Determine the [X, Y] coordinate at the center of the cell enclosing the given text.  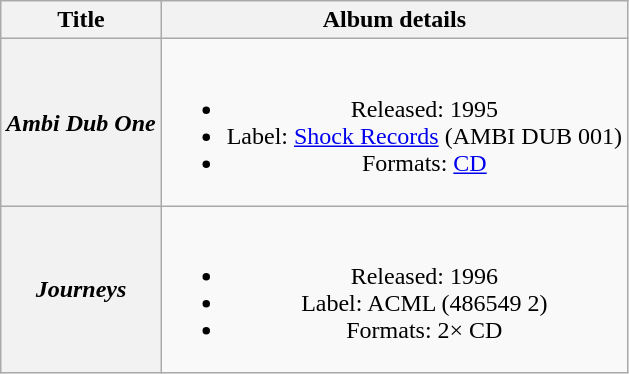
Journeys [81, 290]
Released: 1996Label: ACML (486549 2)Formats: 2× CD [394, 290]
Released: 1995Label: Shock Records (AMBI DUB 001)Formats: CD [394, 122]
Ambi Dub One [81, 122]
Title [81, 20]
Album details [394, 20]
